Output the [x, y] coordinate of the center of the cell containing the given text.  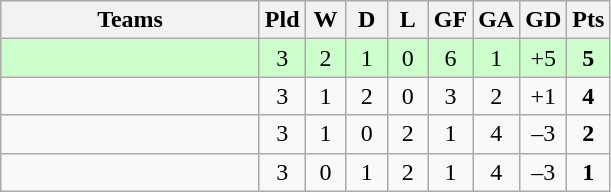
L [408, 20]
Pts [588, 20]
5 [588, 58]
D [366, 20]
GD [544, 20]
+1 [544, 96]
W [326, 20]
GA [496, 20]
GF [450, 20]
6 [450, 58]
Teams [130, 20]
Pld [282, 20]
+5 [544, 58]
